Find where the given text appears and provide that cell's center as [x, y] coordinate. 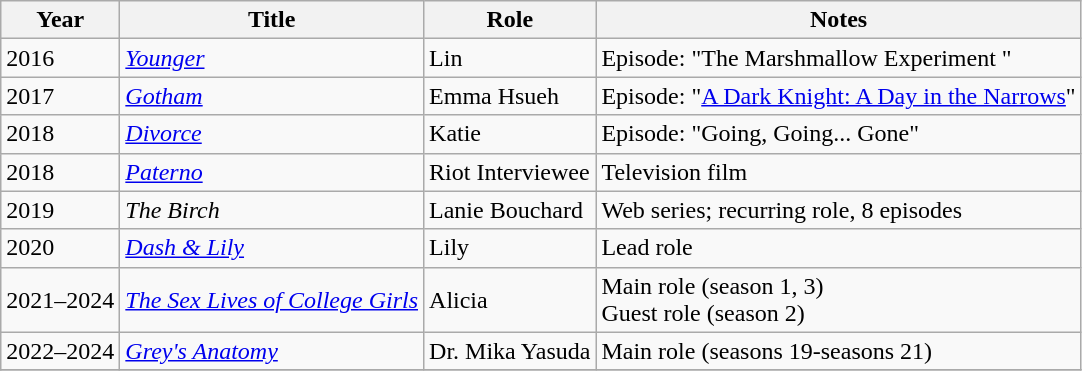
Episode: "A Dark Knight: A Day in the Narrows" [838, 96]
Divorce [272, 134]
Main role (seasons 19-seasons 21) [838, 351]
Episode: "Going, Going... Gone" [838, 134]
Title [272, 20]
Role [510, 20]
Web series; recurring role, 8 episodes [838, 210]
2022–2024 [60, 351]
2017 [60, 96]
The Birch [272, 210]
Paterno [272, 172]
Dr. Mika Yasuda [510, 351]
Emma Hsueh [510, 96]
Television film [838, 172]
The Sex Lives of College Girls [272, 300]
Katie [510, 134]
Alicia [510, 300]
Grey's Anatomy [272, 351]
2016 [60, 58]
Dash & Lily [272, 248]
Younger [272, 58]
Lead role [838, 248]
Lin [510, 58]
Episode: "The Marshmallow Experiment " [838, 58]
Riot Interviewee [510, 172]
Year [60, 20]
2021–2024 [60, 300]
Gotham [272, 96]
2020 [60, 248]
Main role (season 1, 3)Guest role (season 2) [838, 300]
Notes [838, 20]
Lanie Bouchard [510, 210]
2019 [60, 210]
Lily [510, 248]
